Detect which cell encompasses the target text, then output its (X, Y) center coordinate. 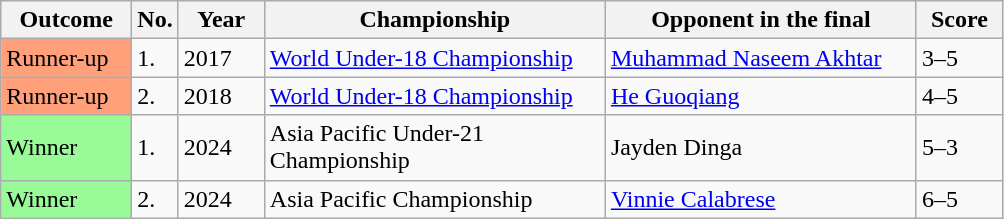
5–3 (959, 148)
Asia Pacific Championship (434, 199)
Outcome (66, 20)
2018 (221, 96)
Muhammad Naseem Akhtar (760, 58)
4–5 (959, 96)
2017 (221, 58)
3–5 (959, 58)
Asia Pacific Under-21 Championship (434, 148)
Opponent in the final (760, 20)
Championship (434, 20)
Year (221, 20)
6–5 (959, 199)
No. (155, 20)
Vinnie Calabrese (760, 199)
Score (959, 20)
He Guoqiang (760, 96)
Jayden Dinga (760, 148)
